Capture the cell that displays the provided text and extract its [X, Y] central coordinate. 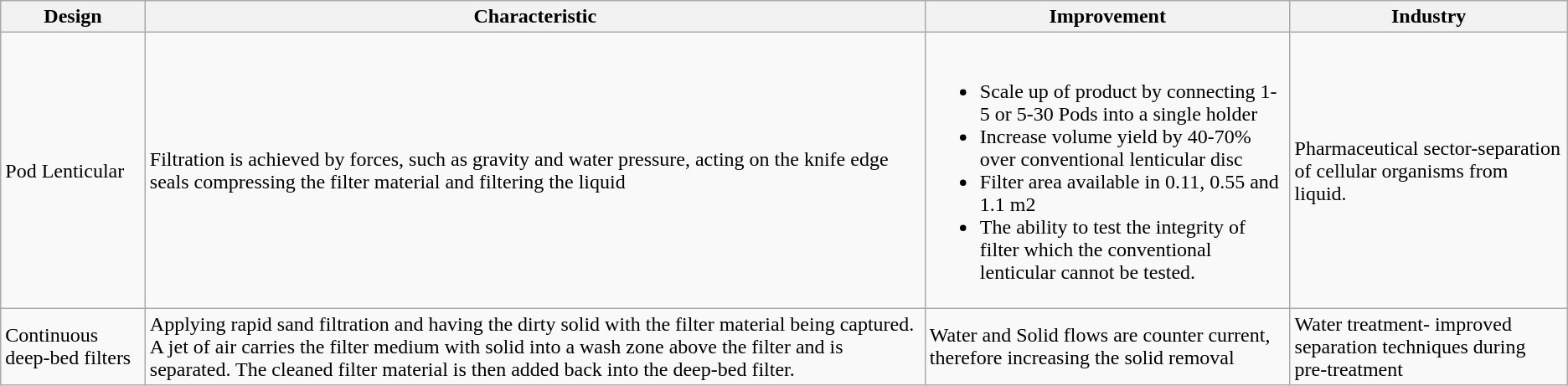
Continuous deep-bed filters [74, 347]
Pharmaceutical sector-separation of cellular organisms from liquid. [1429, 171]
Improvement [1107, 17]
Water and Solid flows are counter current, therefore increasing the solid removal [1107, 347]
Characteristic [534, 17]
Pod Lenticular [74, 171]
Design [74, 17]
Water treatment- improved separation techniques during pre-treatment [1429, 347]
Industry [1429, 17]
